Locate the cell with the specified text and output its [x, y] center coordinate. 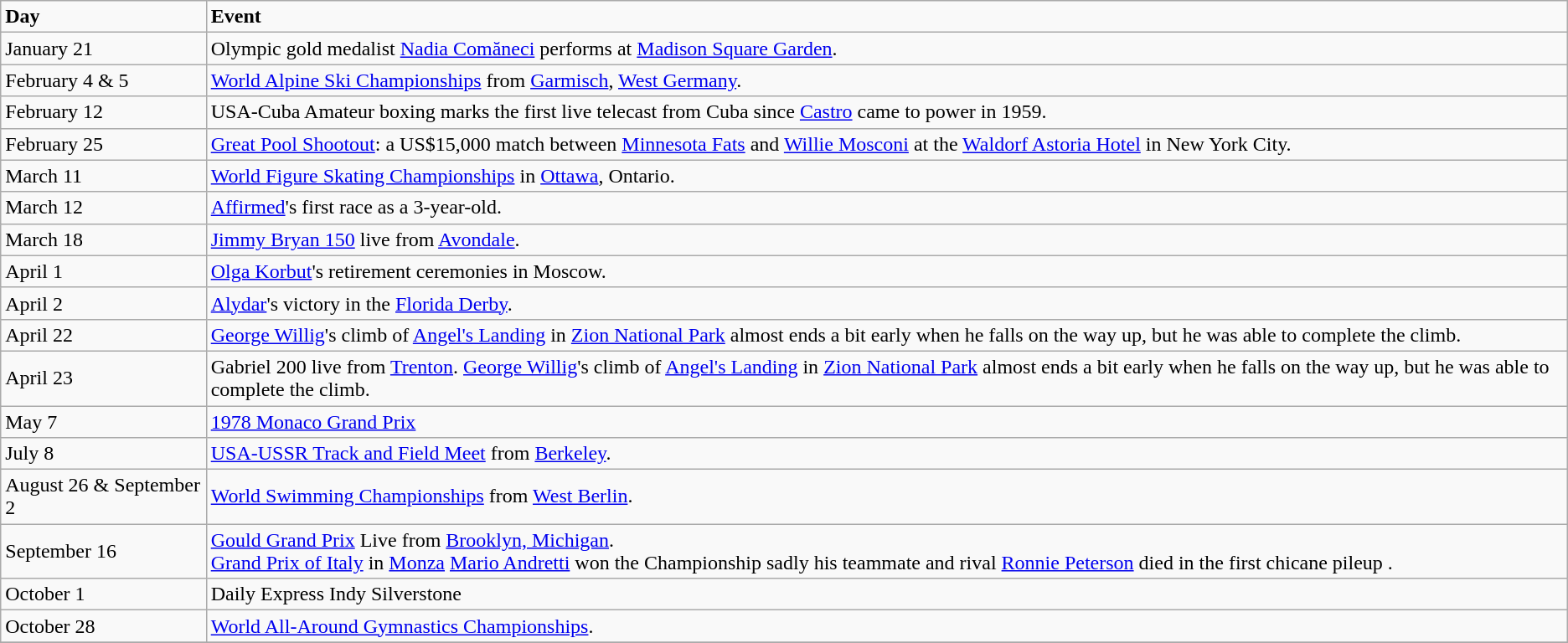
Event [886, 17]
Affirmed's first race as a 3-year-old. [886, 208]
March 18 [104, 239]
Jimmy Bryan 150 live from Avondale. [886, 239]
February 4 & 5 [104, 80]
April 23 [104, 378]
April 1 [104, 271]
USA-USSR Track and Field Meet from Berkeley. [886, 454]
Daily Express Indy Silverstone [886, 594]
January 21 [104, 49]
September 16 [104, 551]
World All-Around Gymnastics Championships. [886, 626]
USA-Cuba Amateur boxing marks the first live telecast from Cuba since Castro came to power in 1959. [886, 112]
World Alpine Ski Championships from Garmisch, West Germany. [886, 80]
July 8 [104, 454]
October 28 [104, 626]
October 1 [104, 594]
February 12 [104, 112]
February 25 [104, 144]
World Swimming Championships from West Berlin. [886, 497]
April 2 [104, 303]
1978 Monaco Grand Prix [886, 421]
Day [104, 17]
March 12 [104, 208]
World Figure Skating Championships in Ottawa, Ontario. [886, 176]
August 26 & September 2 [104, 497]
Olympic gold medalist Nadia Comăneci performs at Madison Square Garden. [886, 49]
Alydar's victory in the Florida Derby. [886, 303]
May 7 [104, 421]
March 11 [104, 176]
Great Pool Shootout: a US$15,000 match between Minnesota Fats and Willie Mosconi at the Waldorf Astoria Hotel in New York City. [886, 144]
Olga Korbut's retirement ceremonies in Moscow. [886, 271]
April 22 [104, 335]
